Locate the cell with the specified text and output its (x, y) center coordinate. 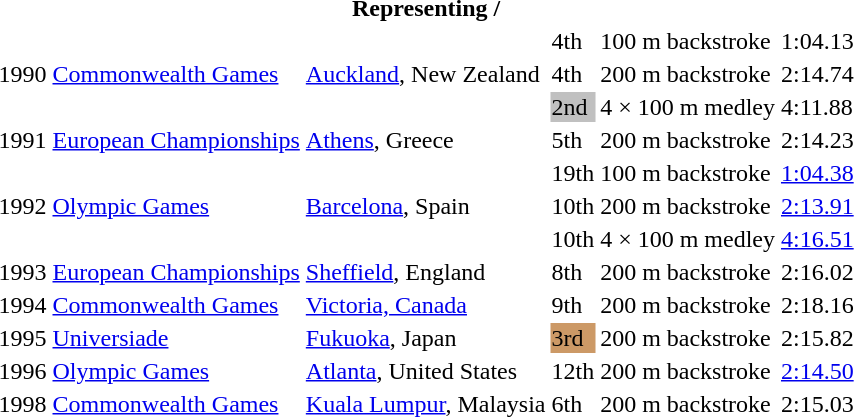
9th (573, 305)
Auckland, New Zealand (426, 74)
2nd (573, 107)
Sheffield, England (426, 272)
Barcelona, Spain (426, 206)
3rd (573, 338)
Athens, Greece (426, 140)
8th (573, 272)
Victoria, Canada (426, 305)
12th (573, 371)
Fukuoka, Japan (426, 338)
19th (573, 173)
Atlanta, United States (426, 371)
Universiade (176, 338)
5th (573, 140)
